Locate the cell with the specified text and output its (X, Y) center coordinate. 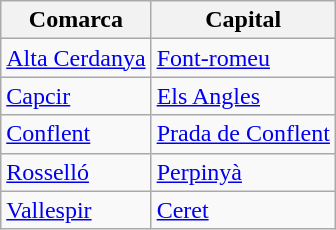
Prada de Conflent (243, 134)
Capital (243, 20)
Comarca (76, 20)
Conflent (76, 134)
Perpinyà (243, 172)
Rosselló (76, 172)
Alta Cerdanya (76, 58)
Ceret (243, 210)
Els Angles (243, 96)
Font-romeu (243, 58)
Vallespir (76, 210)
Capcir (76, 96)
